Locate the cell with the specified text and output its [x, y] center coordinate. 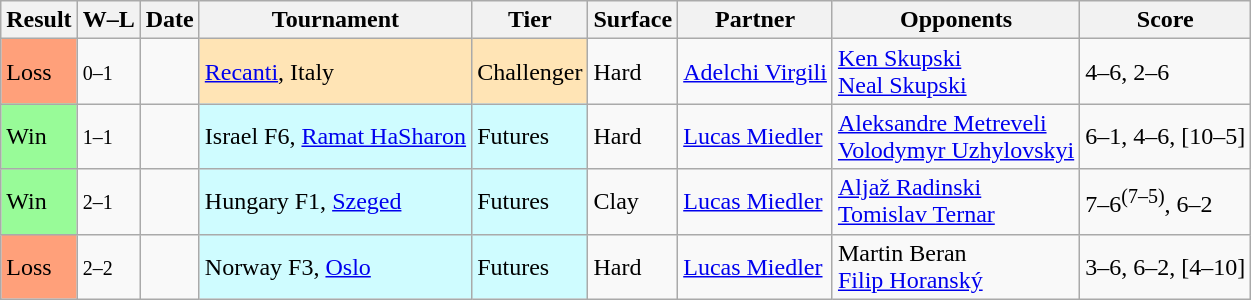
2–2 [108, 266]
Hungary F1, Szeged [335, 202]
Result [39, 20]
Opponents [956, 20]
Tier [530, 20]
Martin Beran Filip Horanský [956, 266]
Norway F3, Oslo [335, 266]
Recanti, Italy [335, 72]
Aleksandre Metreveli Volodymyr Uzhylovskyi [956, 136]
Clay [633, 202]
Ken Skupski Neal Skupski [956, 72]
Aljaž Radinski Tomislav Ternar [956, 202]
Tournament [335, 20]
2–1 [108, 202]
Challenger [530, 72]
4–6, 2–6 [1166, 72]
Adelchi Virgili [756, 72]
6–1, 4–6, [10–5] [1166, 136]
Surface [633, 20]
Score [1166, 20]
Partner [756, 20]
3–6, 6–2, [4–10] [1166, 266]
W–L [108, 20]
7–6(7–5), 6–2 [1166, 202]
1–1 [108, 136]
Israel F6, Ramat HaSharon [335, 136]
0–1 [108, 72]
Date [170, 20]
